Determine the (X, Y) coordinate at the center of the cell enclosing the given text.  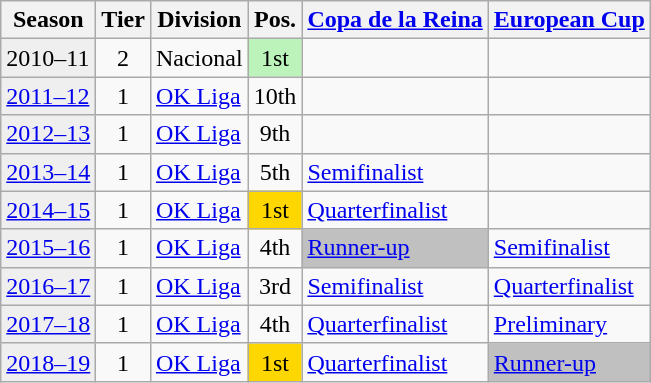
2016–17 (48, 286)
Nacional (199, 58)
Tier (124, 20)
2011–12 (48, 96)
10th (275, 96)
Pos. (275, 20)
Division (199, 20)
2017–18 (48, 324)
9th (275, 134)
Copa de la Reina (395, 20)
European Cup (569, 20)
2018–19 (48, 362)
5th (275, 172)
2014–15 (48, 210)
Preliminary (569, 324)
3rd (275, 286)
Season (48, 20)
2 (124, 58)
2012–13 (48, 134)
2013–14 (48, 172)
2015–16 (48, 248)
2010–11 (48, 58)
